Locate the cell with the specified text and output its [X, Y] center coordinate. 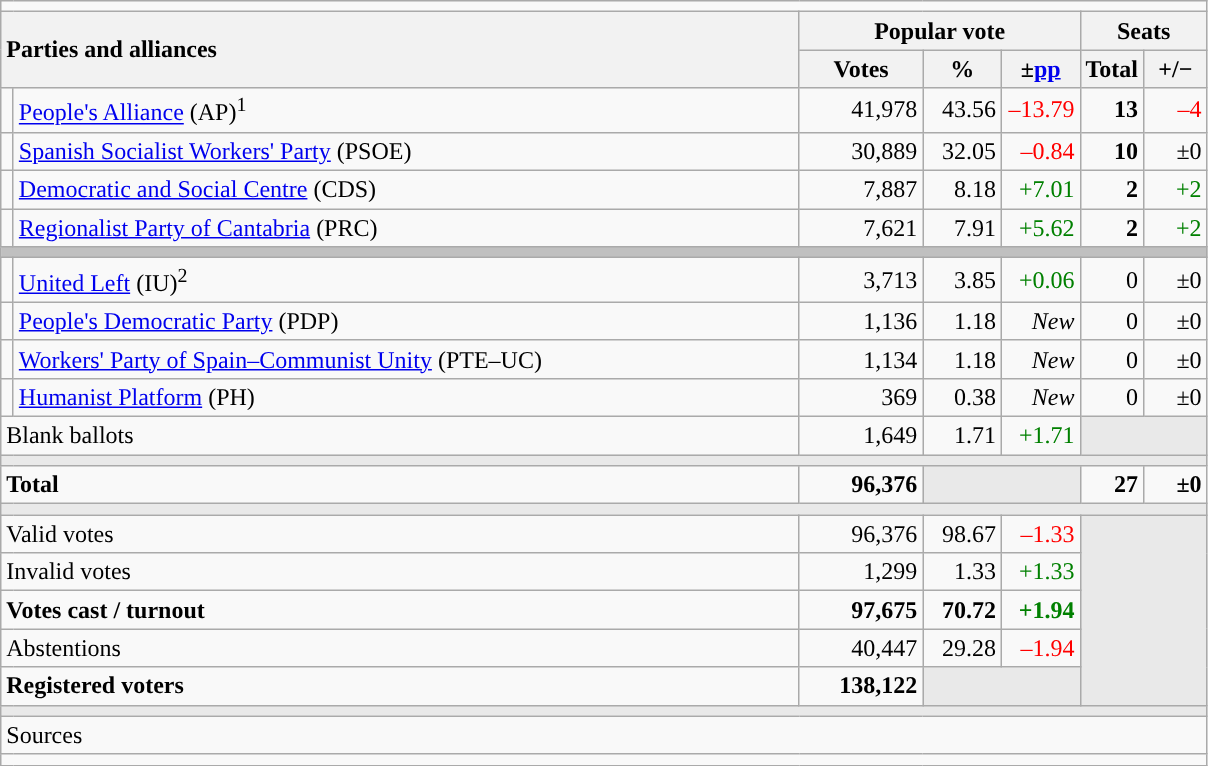
43.56 [962, 110]
Blank ballots [400, 435]
+5.62 [1040, 228]
8.18 [962, 190]
Votes [861, 69]
Humanist Platform (PH) [406, 397]
7.91 [962, 228]
32.05 [962, 151]
Invalid votes [400, 572]
70.72 [962, 610]
Registered voters [400, 686]
+1.33 [1040, 572]
7,887 [861, 190]
Regionalist Party of Cantabria (PRC) [406, 228]
40,447 [861, 648]
Workers' Party of Spain–Communist Unity (PTE–UC) [406, 359]
1,649 [861, 435]
41,978 [861, 110]
–4 [1176, 110]
7,621 [861, 228]
–13.79 [1040, 110]
People's Alliance (AP)1 [406, 110]
27 [1112, 485]
Votes cast / turnout [400, 610]
1,136 [861, 321]
Sources [604, 735]
Abstentions [400, 648]
–0.84 [1040, 151]
97,675 [861, 610]
Parties and alliances [400, 50]
Popular vote [940, 31]
–1.94 [1040, 648]
+1.71 [1040, 435]
1,299 [861, 572]
+7.01 [1040, 190]
1.71 [962, 435]
±pp [1040, 69]
Seats [1144, 31]
30,889 [861, 151]
% [962, 69]
+0.06 [1040, 280]
Spanish Socialist Workers' Party (PSOE) [406, 151]
+/− [1176, 69]
People's Democratic Party (PDP) [406, 321]
Democratic and Social Centre (CDS) [406, 190]
138,122 [861, 686]
0.38 [962, 397]
+1.94 [1040, 610]
3.85 [962, 280]
369 [861, 397]
1.33 [962, 572]
United Left (IU)2 [406, 280]
98.67 [962, 534]
13 [1112, 110]
Valid votes [400, 534]
29.28 [962, 648]
3,713 [861, 280]
–1.33 [1040, 534]
1,134 [861, 359]
10 [1112, 151]
